Scan for the cell matching the given text and deliver its (X, Y) coordinate at center. 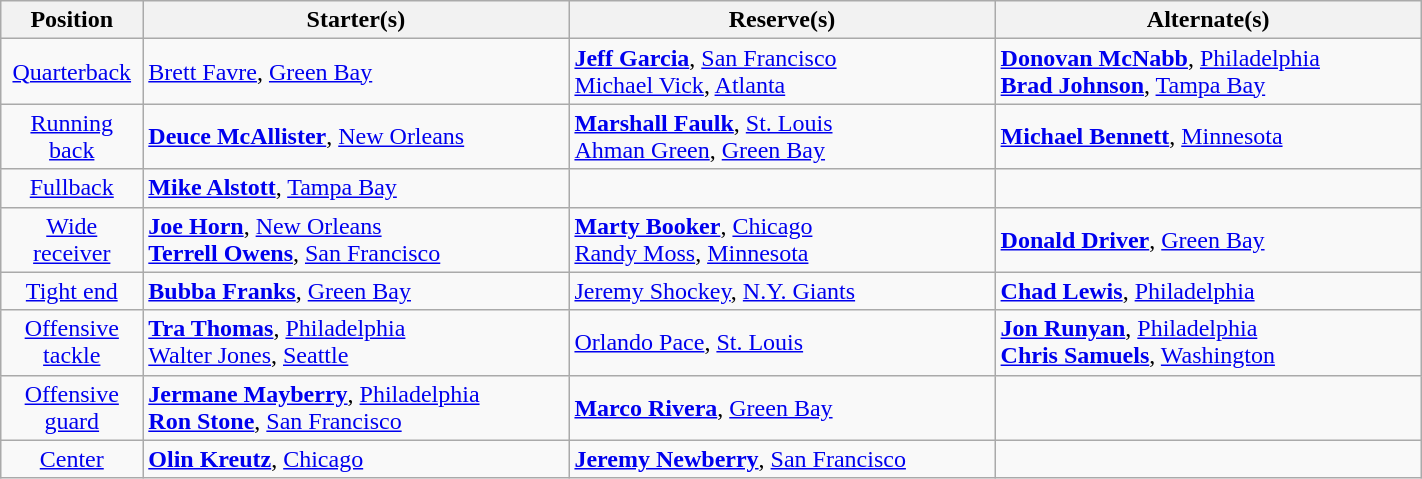
Joe Horn, New Orleans Terrell Owens, San Francisco (356, 240)
Deuce McAllister, New Orleans (356, 136)
Center (72, 459)
Wide receiver (72, 240)
Bubba Franks, Green Bay (356, 291)
Jon Runyan, Philadelphia Chris Samuels, Washington (1208, 342)
Mike Alstott, Tampa Bay (356, 188)
Offensive tackle (72, 342)
Michael Bennett, Minnesota (1208, 136)
Brett Favre, Green Bay (356, 72)
Position (72, 20)
Jeremy Newberry, San Francisco (782, 459)
Quarterback (72, 72)
Fullback (72, 188)
Offensive guard (72, 408)
Marty Booker, Chicago Randy Moss, Minnesota (782, 240)
Starter(s) (356, 20)
Tight end (72, 291)
Marshall Faulk, St. Louis Ahman Green, Green Bay (782, 136)
Tra Thomas, Philadelphia Walter Jones, Seattle (356, 342)
Jermane Mayberry, Philadelphia Ron Stone, San Francisco (356, 408)
Alternate(s) (1208, 20)
Running back (72, 136)
Olin Kreutz, Chicago (356, 459)
Reserve(s) (782, 20)
Orlando Pace, St. Louis (782, 342)
Donovan McNabb, Philadelphia Brad Johnson, Tampa Bay (1208, 72)
Marco Rivera, Green Bay (782, 408)
Chad Lewis, Philadelphia (1208, 291)
Donald Driver, Green Bay (1208, 240)
Jeremy Shockey, N.Y. Giants (782, 291)
Jeff Garcia, San Francisco Michael Vick, Atlanta (782, 72)
